Extract the (X, Y) coordinate from the center of the cell holding the provided text.  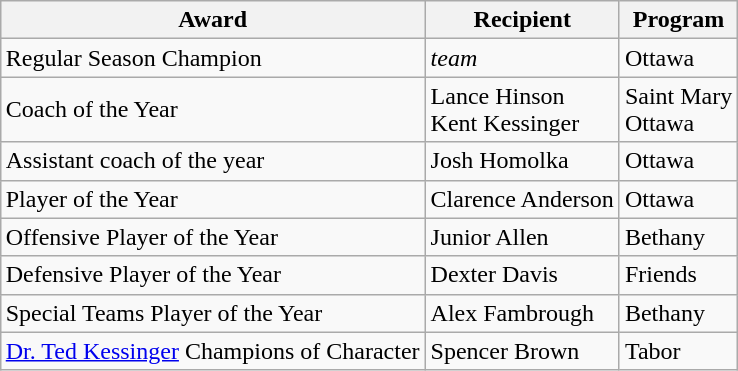
Player of the Year (212, 199)
Coach of the Year (212, 110)
Regular Season Champion (212, 58)
Alex Fambrough (522, 313)
Junior Allen (522, 237)
Dexter Davis (522, 275)
Dr. Ted Kessinger Champions of Character (212, 351)
team (522, 58)
Josh Homolka (522, 161)
Friends (678, 275)
Saint MaryOttawa (678, 110)
Tabor (678, 351)
Special Teams Player of the Year (212, 313)
Lance HinsonKent Kessinger (522, 110)
Award (212, 20)
Clarence Anderson (522, 199)
Assistant coach of the year (212, 161)
Recipient (522, 20)
Offensive Player of the Year (212, 237)
Defensive Player of the Year (212, 275)
Program (678, 20)
Spencer Brown (522, 351)
